Capture the cell that displays the provided text and extract its [X, Y] central coordinate. 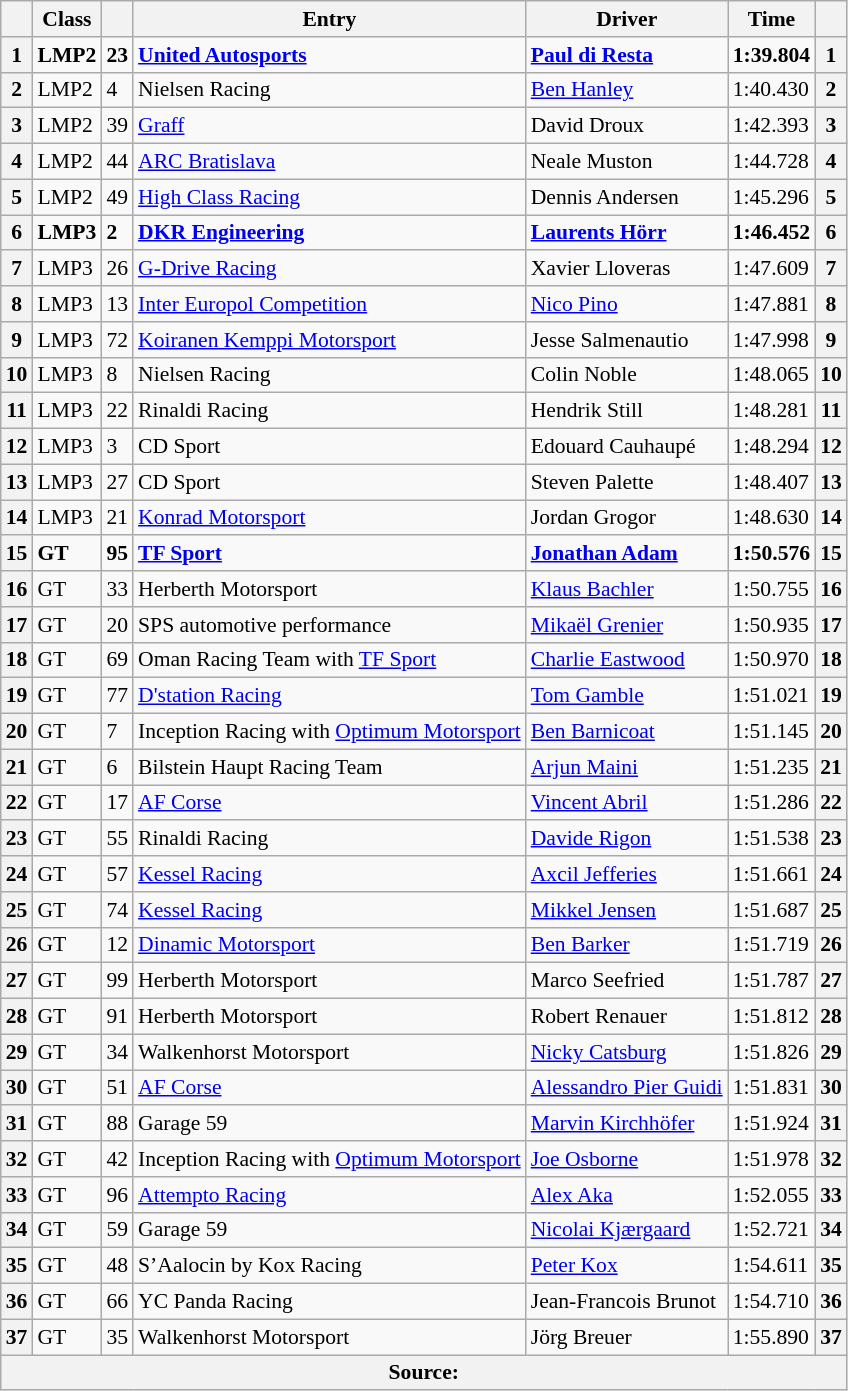
Joe Osborne [627, 1159]
1:48.281 [772, 411]
Driver [627, 19]
1:55.890 [772, 1337]
Steven Palette [627, 482]
42 [117, 1159]
1:54.611 [772, 1266]
1:44.728 [772, 162]
Jonathan Adam [627, 554]
1:42.393 [772, 126]
1:45.296 [772, 197]
1:39.804 [772, 55]
1:48.630 [772, 518]
91 [117, 1017]
1:47.998 [772, 340]
Arjun Maini [627, 767]
SPS automotive performance [330, 625]
69 [117, 660]
1:50.576 [772, 554]
Laurents Hörr [627, 233]
High Class Racing [330, 197]
Koiranen Kemppi Motorsport [330, 340]
Jörg Breuer [627, 1337]
51 [117, 1088]
1:52.721 [772, 1230]
55 [117, 839]
Oman Racing Team with TF Sport [330, 660]
Peter Kox [627, 1266]
1:48.294 [772, 447]
Mikaël Grenier [627, 625]
1:50.755 [772, 589]
Hendrik Still [627, 411]
66 [117, 1302]
Tom Gamble [627, 696]
Alex Aka [627, 1195]
DKR Engineering [330, 233]
Nicolai Kjærgaard [627, 1230]
Neale Muston [627, 162]
Vincent Abril [627, 803]
1:54.710 [772, 1302]
Paul di Resta [627, 55]
Inter Europol Competition [330, 304]
S’Aalocin by Kox Racing [330, 1266]
Colin Noble [627, 375]
Class [66, 19]
99 [117, 981]
96 [117, 1195]
Ben Barker [627, 945]
YC Panda Racing [330, 1302]
Attempto Racing [330, 1195]
Marco Seefried [627, 981]
1:50.935 [772, 625]
72 [117, 340]
1:51.021 [772, 696]
1:51.924 [772, 1124]
TF Sport [330, 554]
1:47.881 [772, 304]
1:51.978 [772, 1159]
Graff [330, 126]
Nicky Catsburg [627, 1052]
1:51.812 [772, 1017]
Robert Renauer [627, 1017]
Source: [424, 1373]
1:51.235 [772, 767]
Dinamic Motorsport [330, 945]
48 [117, 1266]
59 [117, 1230]
Jordan Grogor [627, 518]
Mikkel Jensen [627, 910]
Ben Barnicoat [627, 732]
Ben Hanley [627, 90]
44 [117, 162]
1:51.719 [772, 945]
ARC Bratislava [330, 162]
G-Drive Racing [330, 269]
1:47.609 [772, 269]
Edouard Cauhaupé [627, 447]
Axcil Jefferies [627, 874]
Entry [330, 19]
1:46.452 [772, 233]
Xavier Lloveras [627, 269]
Konrad Motorsport [330, 518]
1:51.661 [772, 874]
1:51.787 [772, 981]
1:52.055 [772, 1195]
Bilstein Haupt Racing Team [330, 767]
Marvin Kirchhöfer [627, 1124]
Charlie Eastwood [627, 660]
Alessandro Pier Guidi [627, 1088]
Dennis Andersen [627, 197]
95 [117, 554]
Time [772, 19]
D'station Racing [330, 696]
74 [117, 910]
Jean-Francois Brunot [627, 1302]
1:50.970 [772, 660]
David Droux [627, 126]
1:51.826 [772, 1052]
1:48.065 [772, 375]
1:48.407 [772, 482]
77 [117, 696]
Jesse Salmenautio [627, 340]
1:40.430 [772, 90]
Davide Rigon [627, 839]
49 [117, 197]
1:51.286 [772, 803]
1:51.145 [772, 732]
39 [117, 126]
88 [117, 1124]
Klaus Bachler [627, 589]
United Autosports [330, 55]
57 [117, 874]
1:51.831 [772, 1088]
1:51.538 [772, 839]
Nico Pino [627, 304]
1:51.687 [772, 910]
